Pinpoint the cell where the given text exists, returning its (x, y) midpoint coordinate. 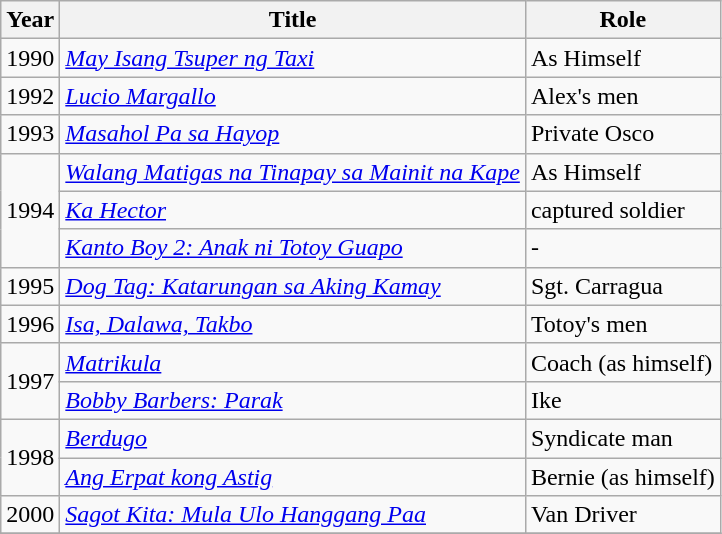
1996 (30, 324)
May Isang Tsuper ng Taxi (293, 58)
Van Driver (622, 515)
Bernie (as himself) (622, 477)
Alex's men (622, 96)
1995 (30, 286)
Walang Matigas na Tinapay sa Mainit na Kape (293, 172)
Matrikula (293, 362)
1997 (30, 381)
Syndicate man (622, 438)
Title (293, 20)
Lucio Margallo (293, 96)
- (622, 248)
1998 (30, 457)
1993 (30, 134)
Coach (as himself) (622, 362)
Dog Tag: Katarungan sa Aking Kamay (293, 286)
Totoy's men (622, 324)
Kanto Boy 2: Anak ni Totoy Guapo (293, 248)
Ka Hector (293, 210)
Masahol Pa sa Hayop (293, 134)
captured soldier (622, 210)
Ike (622, 400)
Sagot Kita: Mula Ulo Hanggang Paa (293, 515)
1994 (30, 210)
Sgt. Carragua (622, 286)
Private Osco (622, 134)
Role (622, 20)
2000 (30, 515)
Isa, Dalawa, Takbo (293, 324)
Ang Erpat kong Astig (293, 477)
1992 (30, 96)
1990 (30, 58)
Bobby Barbers: Parak (293, 400)
Year (30, 20)
Berdugo (293, 438)
